Extract the [x, y] coordinate from the center of the cell holding the provided text.  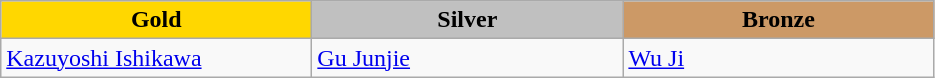
Wu Ji [778, 58]
Silver [468, 20]
Bronze [778, 20]
Kazuyoshi Ishikawa [156, 58]
Gu Junjie [468, 58]
Gold [156, 20]
